Output the (x, y) coordinate of the center of the cell containing the given text.  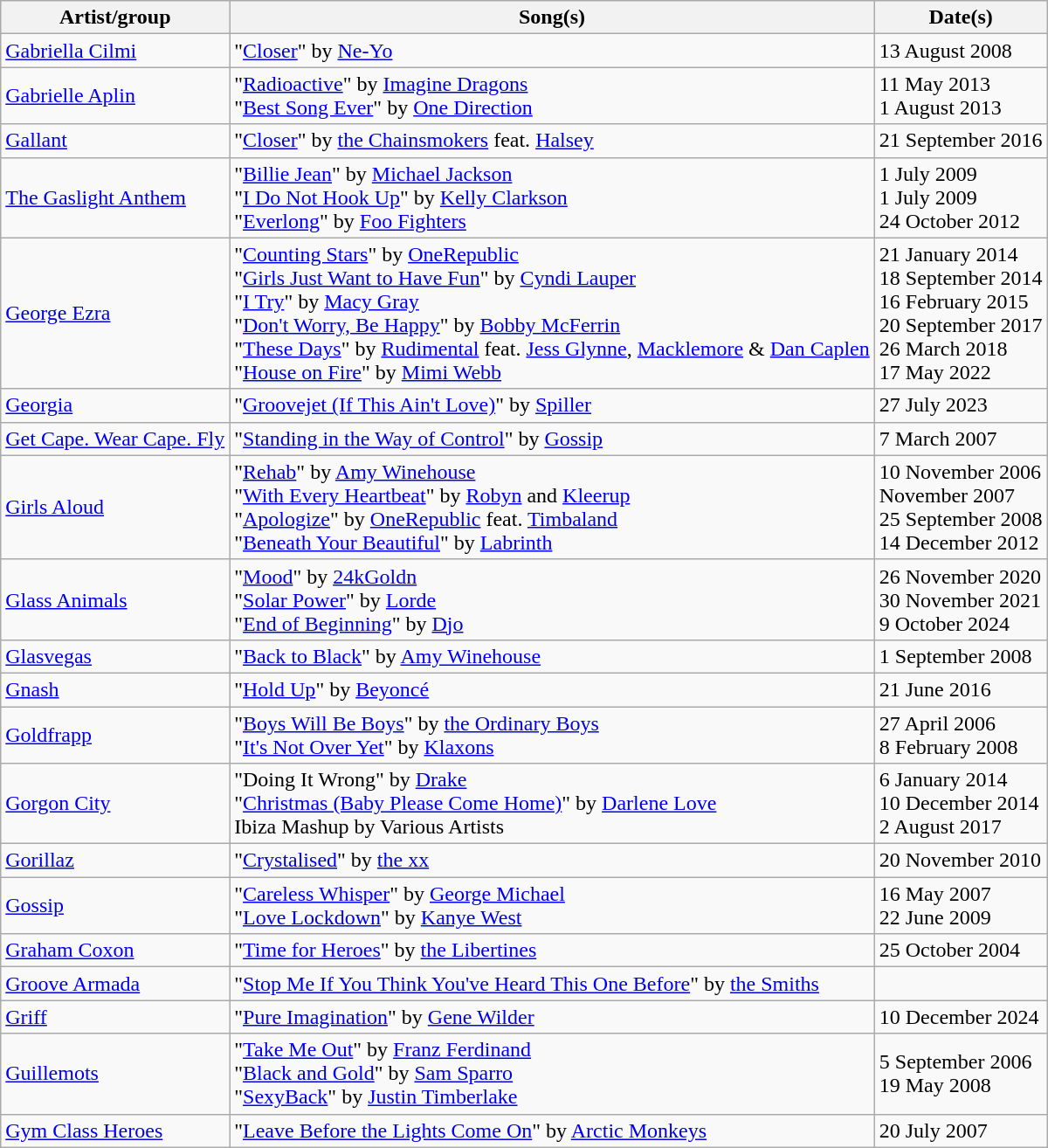
"Standing in the Way of Control" by Gossip (552, 439)
1 September 2008 (961, 656)
1 July 20091 July 200924 October 2012 (961, 197)
25 October 2004 (961, 951)
Date(s) (961, 17)
"Doing It Wrong" by Drake"Christmas (Baby Please Come Home)" by Darlene LoveIbiza Mashup by Various Artists (552, 804)
Artist/group (115, 17)
"Time for Heroes" by the Libertines (552, 951)
Get Cape. Wear Cape. Fly (115, 439)
"Rehab" by Amy Winehouse"With Every Heartbeat" by Robyn and Kleerup"Apologize" by OneRepublic feat. Timbaland"Beneath Your Beautiful" by Labrinth (552, 507)
"Boys Will Be Boys" by the Ordinary Boys"It's Not Over Yet" by Klaxons (552, 734)
Goldfrapp (115, 734)
Girls Aloud (115, 507)
"Crystalised" by the xx (552, 861)
21 September 2016 (961, 141)
20 November 2010 (961, 861)
Gym Class Heroes (115, 1131)
"Leave Before the Lights Come On" by Arctic Monkeys (552, 1131)
"Pure Imagination" by Gene Wilder (552, 1017)
The Gaslight Anthem (115, 197)
"Groovejet (If This Ain't Love)" by Spiller (552, 405)
20 July 2007 (961, 1131)
Song(s) (552, 17)
10 December 2024 (961, 1017)
Guillemots (115, 1074)
"Radioactive" by Imagine Dragons"Best Song Ever" by One Direction (552, 96)
"Closer" by Ne-Yo (552, 51)
"Hold Up" by Beyoncé (552, 689)
Graham Coxon (115, 951)
"Mood" by 24kGoldn"Solar Power" by Lorde"End of Beginning" by Djo (552, 599)
10 November 2006November 200725 September 200814 December 2012 (961, 507)
Gorillaz (115, 861)
6 January 201410 December 20142 August 2017 (961, 804)
Gnash (115, 689)
Glass Animals (115, 599)
27 April 20068 February 2008 (961, 734)
Gallant (115, 141)
5 September 200619 May 2008 (961, 1074)
"Back to Black" by Amy Winehouse (552, 656)
Groove Armada (115, 984)
Glasvegas (115, 656)
16 May 200722 June 2009 (961, 905)
"Closer" by the Chainsmokers feat. Halsey (552, 141)
21 January 201418 September 201416 February 201520 September 201726 March 201817 May 2022 (961, 313)
"Careless Whisper" by George Michael"Love Lockdown" by Kanye West (552, 905)
George Ezra (115, 313)
7 March 2007 (961, 439)
Gorgon City (115, 804)
Gossip (115, 905)
21 June 2016 (961, 689)
13 August 2008 (961, 51)
Georgia (115, 405)
"Stop Me If You Think You've Heard This One Before" by the Smiths (552, 984)
Griff (115, 1017)
Gabrielle Aplin (115, 96)
26 November 202030 November 20219 October 2024 (961, 599)
"Billie Jean" by Michael Jackson"I Do Not Hook Up" by Kelly Clarkson"Everlong" by Foo Fighters (552, 197)
11 May 20131 August 2013 (961, 96)
Gabriella Cilmi (115, 51)
27 July 2023 (961, 405)
"Take Me Out" by Franz Ferdinand"Black and Gold" by Sam Sparro"SexyBack" by Justin Timberlake (552, 1074)
